Scan for the cell matching the given text and deliver its [X, Y] coordinate at center. 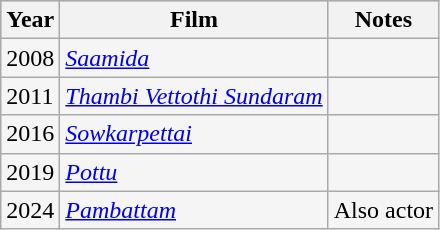
2008 [30, 58]
2024 [30, 210]
Also actor [383, 210]
2011 [30, 96]
Thambi Vettothi Sundaram [194, 96]
Sowkarpettai [194, 134]
Notes [383, 20]
Saamida [194, 58]
Pottu [194, 172]
2019 [30, 172]
2016 [30, 134]
Pambattam [194, 210]
Year [30, 20]
Film [194, 20]
